Pinpoint the cell where the given text exists, returning its [x, y] midpoint coordinate. 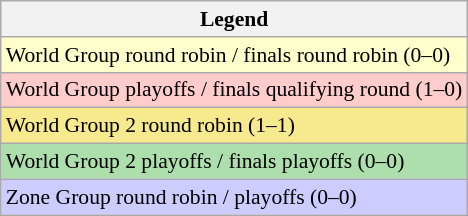
Legend [234, 19]
Zone Group round robin / playoffs (0–0) [234, 197]
World Group round robin / finals round robin (0–0) [234, 55]
World Group 2 playoffs / finals playoffs (0–0) [234, 162]
World Group playoffs / finals qualifying round (1–0) [234, 90]
World Group 2 round robin (1–1) [234, 126]
